Capture the cell that displays the provided text and extract its (x, y) central coordinate. 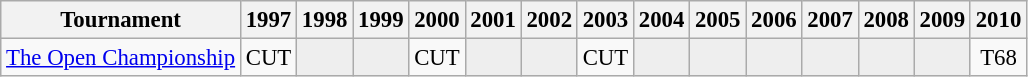
2005 (718, 20)
2008 (886, 20)
The Open Championship (121, 58)
2000 (437, 20)
2004 (661, 20)
T68 (998, 58)
2010 (998, 20)
2001 (493, 20)
1999 (381, 20)
2006 (774, 20)
2003 (605, 20)
2009 (942, 20)
1998 (325, 20)
2002 (549, 20)
1997 (268, 20)
2007 (830, 20)
Tournament (121, 20)
